Scan for the cell matching the given text and deliver its (X, Y) coordinate at center. 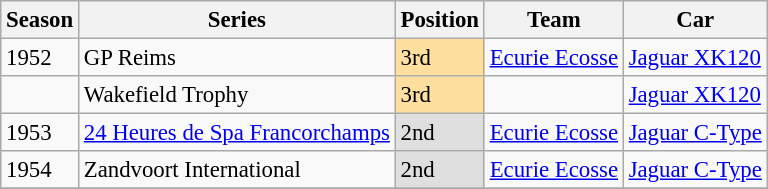
Zandvoort International (236, 170)
1954 (40, 170)
Series (236, 20)
Wakefield Trophy (236, 95)
1952 (40, 58)
Team (554, 20)
Season (40, 20)
Position (440, 20)
24 Heures de Spa Francorchamps (236, 133)
1953 (40, 133)
GP Reims (236, 58)
Car (695, 20)
